Return (X, Y) of the center of cell containing provided text 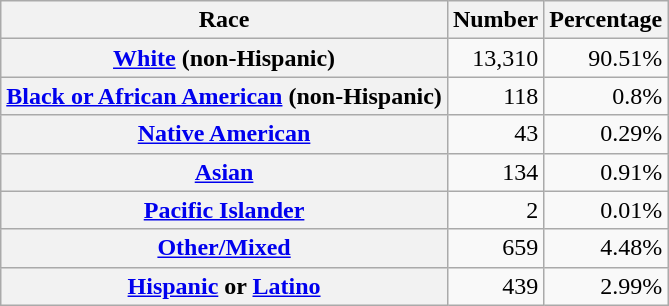
0.8% (606, 96)
2 (495, 210)
118 (495, 96)
Asian (224, 172)
Black or African American (non-Hispanic) (224, 96)
Percentage (606, 20)
2.99% (606, 286)
Number (495, 20)
0.91% (606, 172)
0.29% (606, 134)
Race (224, 20)
4.48% (606, 248)
439 (495, 286)
0.01% (606, 210)
43 (495, 134)
White (non-Hispanic) (224, 58)
659 (495, 248)
Hispanic or Latino (224, 286)
13,310 (495, 58)
Pacific Islander (224, 210)
Native American (224, 134)
134 (495, 172)
90.51% (606, 58)
Other/Mixed (224, 248)
